Capture the cell that displays the provided text and extract its (X, Y) central coordinate. 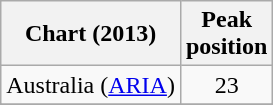
Australia (ARIA) (91, 85)
Chart (2013) (91, 34)
23 (226, 85)
Peakposition (226, 34)
